Return the [X, Y] coordinate for the center point of the cell that contains the specified text.  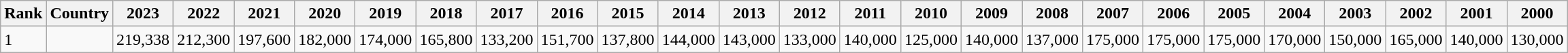
2005 [1235, 14]
Country [80, 14]
137,800 [627, 39]
144,000 [689, 39]
151,700 [568, 39]
2019 [385, 14]
137,000 [1052, 39]
165,800 [446, 39]
2017 [506, 14]
2011 [870, 14]
2012 [810, 14]
2008 [1052, 14]
Rank [23, 14]
2006 [1173, 14]
212,300 [204, 39]
2020 [325, 14]
150,000 [1356, 39]
2007 [1113, 14]
2000 [1537, 14]
2018 [446, 14]
219,338 [143, 39]
2002 [1416, 14]
2016 [568, 14]
2014 [689, 14]
2009 [991, 14]
2001 [1477, 14]
165,000 [1416, 39]
133,000 [810, 39]
2004 [1294, 14]
2023 [143, 14]
130,000 [1537, 39]
2015 [627, 14]
2021 [264, 14]
174,000 [385, 39]
125,000 [931, 39]
133,200 [506, 39]
170,000 [1294, 39]
1 [23, 39]
2010 [931, 14]
143,000 [749, 39]
2003 [1356, 14]
2013 [749, 14]
2022 [204, 14]
197,600 [264, 39]
182,000 [325, 39]
